Determine the [x, y] coordinate at the center of the cell enclosing the given text.  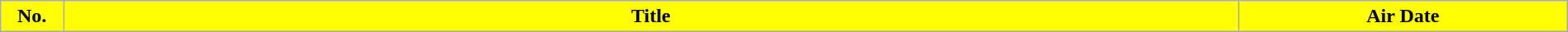
Air Date [1403, 16]
No. [32, 16]
Title [652, 16]
